Find where the given text appears and provide that cell's center as (X, Y) coordinate. 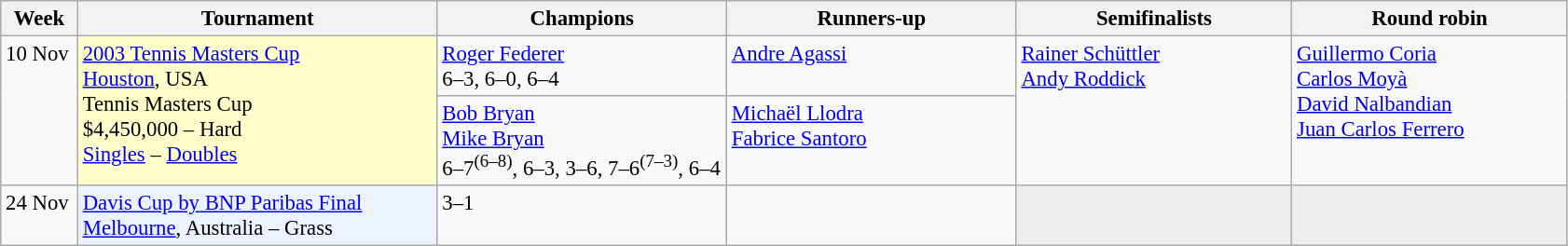
24 Nov (39, 216)
3–1 (582, 216)
Andre Agassi (873, 67)
Champions (582, 19)
Runners-up (873, 19)
10 Nov (39, 112)
Week (39, 19)
Rainer Schüttler Andy Roddick (1154, 112)
Davis Cup by BNP Paribas FinalMelbourne, Australia – Grass (257, 216)
Bob Bryan Mike Bryan6–7(6–8), 6–3, 3–6, 7–6(7–3), 6–4 (582, 141)
2003 Tennis Masters Cup Houston, USATennis Masters Cup$4,450,000 – Hard Singles – Doubles (257, 112)
Semifinalists (1154, 19)
Tournament (257, 19)
Roger Federer6–3, 6–0, 6–4 (582, 67)
Round robin (1430, 19)
Michaël Llodra Fabrice Santoro (873, 141)
Guillermo Coria Carlos Moyà David Nalbandian Juan Carlos Ferrero (1430, 112)
